Locate the cell with the specified text and output its (x, y) center coordinate. 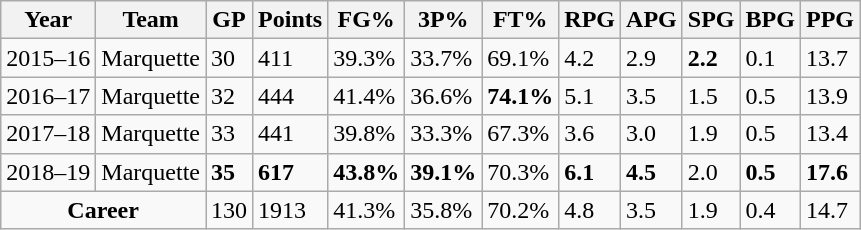
411 (290, 58)
FG% (366, 20)
Year (48, 20)
36.6% (444, 96)
33.3% (444, 134)
17.6 (830, 172)
69.1% (520, 58)
33.7% (444, 58)
41.3% (366, 210)
0.4 (770, 210)
617 (290, 172)
444 (290, 96)
35.8% (444, 210)
2018–19 (48, 172)
6.1 (590, 172)
13.9 (830, 96)
BPG (770, 20)
2.9 (652, 58)
2016–17 (48, 96)
70.3% (520, 172)
33 (230, 134)
Career (104, 210)
APG (652, 20)
Team (151, 20)
30 (230, 58)
1913 (290, 210)
3.0 (652, 134)
4.8 (590, 210)
0.1 (770, 58)
13.7 (830, 58)
4.5 (652, 172)
Points (290, 20)
13.4 (830, 134)
PPG (830, 20)
5.1 (590, 96)
14.7 (830, 210)
43.8% (366, 172)
2.0 (711, 172)
39.8% (366, 134)
FT% (520, 20)
RPG (590, 20)
441 (290, 134)
32 (230, 96)
4.2 (590, 58)
39.1% (444, 172)
GP (230, 20)
2.2 (711, 58)
2015–16 (48, 58)
SPG (711, 20)
67.3% (520, 134)
74.1% (520, 96)
35 (230, 172)
41.4% (366, 96)
2017–18 (48, 134)
130 (230, 210)
3P% (444, 20)
70.2% (520, 210)
3.6 (590, 134)
1.5 (711, 96)
39.3% (366, 58)
